Search for the cell housing the specified text and yield its [X, Y] center coordinate. 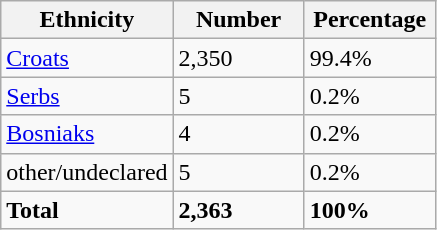
Croats [87, 58]
Percentage [370, 20]
2,363 [238, 210]
4 [238, 134]
100% [370, 210]
Ethnicity [87, 20]
Number [238, 20]
Total [87, 210]
99.4% [370, 58]
2,350 [238, 58]
Serbs [87, 96]
Bosniaks [87, 134]
other/undeclared [87, 172]
